Determine the (x, y) coordinate at the center of the cell enclosing the given text.  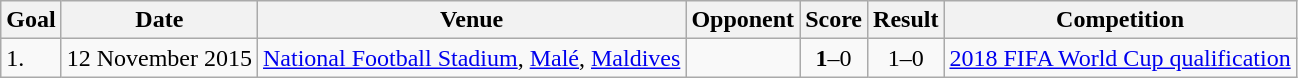
Goal (31, 20)
Result (906, 20)
1. (31, 58)
Venue (472, 20)
Score (834, 20)
2018 FIFA World Cup qualification (1120, 58)
12 November 2015 (159, 58)
Competition (1120, 20)
Date (159, 20)
National Football Stadium, Malé, Maldives (472, 58)
Opponent (743, 20)
